Identify which cell holds the provided text, then report its (X, Y) central coordinate. 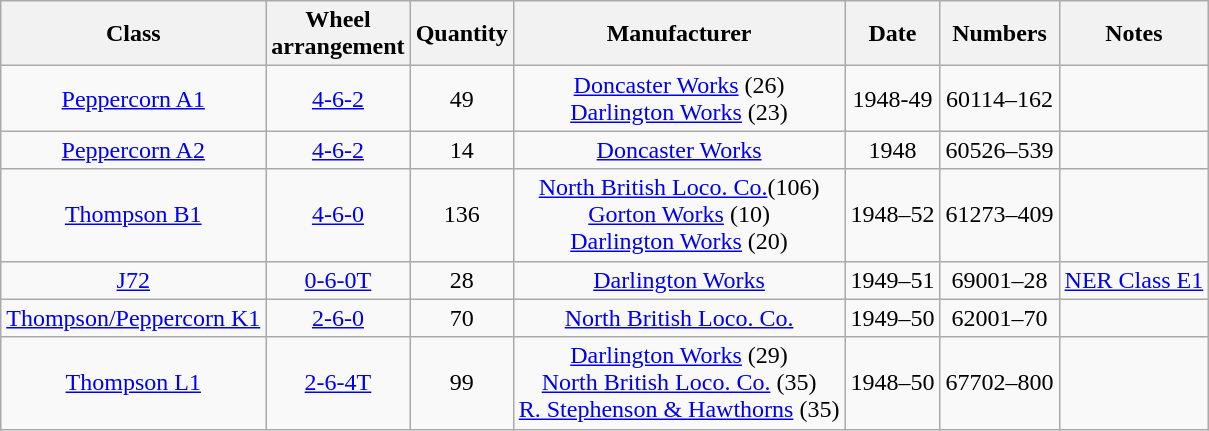
62001–70 (1000, 318)
60526–539 (1000, 150)
North British Loco. Co.(106)Gorton Works (10)Darlington Works (20) (679, 215)
J72 (134, 280)
14 (462, 150)
136 (462, 215)
Doncaster Works (679, 150)
60114–162 (1000, 98)
Quantity (462, 34)
Peppercorn A2 (134, 150)
69001–28 (1000, 280)
Numbers (1000, 34)
North British Loco. Co. (679, 318)
2-6-0 (338, 318)
61273–409 (1000, 215)
1948 (892, 150)
Doncaster Works (26)Darlington Works (23) (679, 98)
Thompson/Peppercorn K1 (134, 318)
0-6-0T (338, 280)
Thompson L1 (134, 383)
NER Class E1 (1134, 280)
1948–50 (892, 383)
4-6-0 (338, 215)
2-6-4T (338, 383)
Date (892, 34)
1949–50 (892, 318)
Notes (1134, 34)
28 (462, 280)
49 (462, 98)
Darlington Works (679, 280)
99 (462, 383)
Darlington Works (29)North British Loco. Co. (35)R. Stephenson & Hawthorns (35) (679, 383)
Thompson B1 (134, 215)
Class (134, 34)
Peppercorn A1 (134, 98)
Wheelarrangement (338, 34)
1948–52 (892, 215)
1949–51 (892, 280)
1948-49 (892, 98)
67702–800 (1000, 383)
Manufacturer (679, 34)
70 (462, 318)
